Return [X, Y] of the center of cell containing provided text 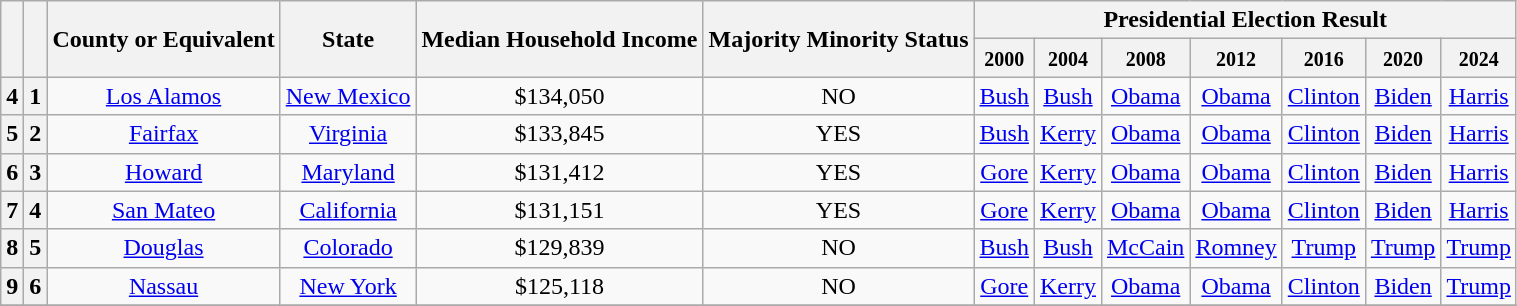
Nassau [164, 286]
Presidential Election Result [1245, 20]
State [348, 39]
New York [348, 286]
2 [36, 134]
San Mateo [164, 210]
Fairfax [164, 134]
2008 [1145, 58]
McCain [1145, 248]
Howard [164, 172]
Maryland [348, 172]
Douglas [164, 248]
Los Alamos [164, 96]
2004 [1068, 58]
2024 [1479, 58]
2012 [1236, 58]
2000 [1004, 58]
Majority Minority Status [838, 39]
Romney [1236, 248]
Colorado [348, 248]
$125,118 [560, 286]
$131,412 [560, 172]
Virginia [348, 134]
1 [36, 96]
California [348, 210]
$131,151 [560, 210]
$134,050 [560, 96]
9 [12, 286]
Median Household Income [560, 39]
$129,839 [560, 248]
2020 [1403, 58]
7 [12, 210]
2016 [1324, 58]
County or Equivalent [164, 39]
8 [12, 248]
3 [36, 172]
New Mexico [348, 96]
$133,845 [560, 134]
